For the text-containing cell, return its midpoint in (x, y) coordinate format. 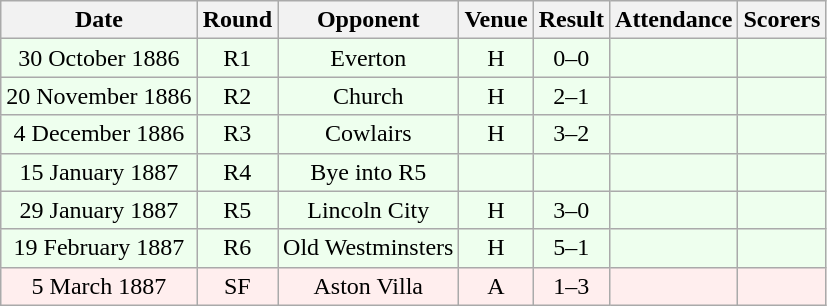
Scorers (782, 20)
0–0 (571, 58)
R1 (237, 58)
Venue (496, 20)
R3 (237, 134)
Everton (368, 58)
R5 (237, 210)
R2 (237, 96)
3–2 (571, 134)
A (496, 286)
19 February 1887 (99, 248)
15 January 1887 (99, 172)
Lincoln City (368, 210)
5 March 1887 (99, 286)
R4 (237, 172)
Old Westminsters (368, 248)
20 November 1886 (99, 96)
SF (237, 286)
30 October 1886 (99, 58)
Result (571, 20)
R6 (237, 248)
Bye into R5 (368, 172)
Round (237, 20)
1–3 (571, 286)
Aston Villa (368, 286)
4 December 1886 (99, 134)
Church (368, 96)
Attendance (674, 20)
Opponent (368, 20)
29 January 1887 (99, 210)
Date (99, 20)
5–1 (571, 248)
Cowlairs (368, 134)
3–0 (571, 210)
2–1 (571, 96)
